Capture the cell that displays the provided text and extract its [X, Y] central coordinate. 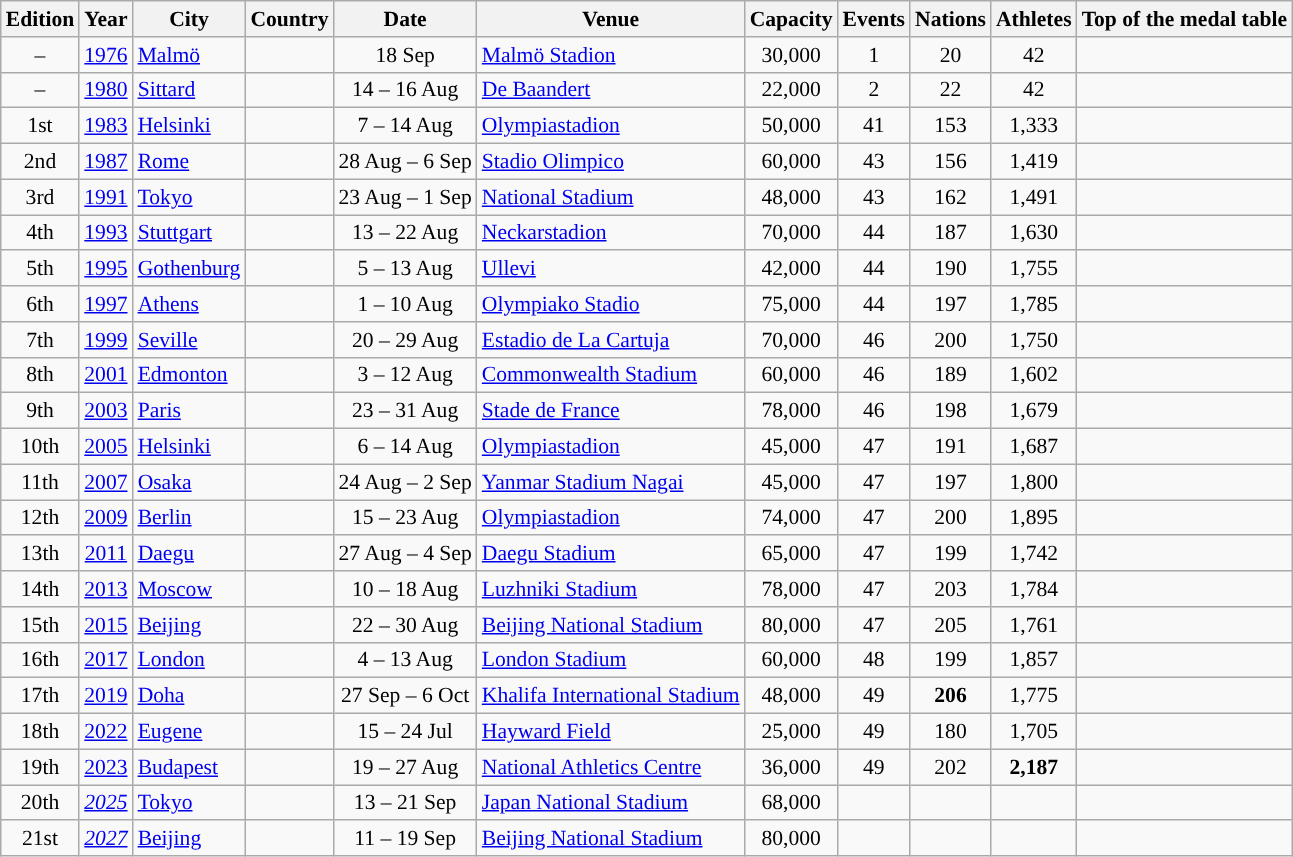
1st [40, 126]
22 – 30 Aug [406, 625]
203 [950, 589]
3 – 12 Aug [406, 375]
Budapest [190, 767]
198 [950, 411]
36,000 [792, 767]
Osaka [190, 482]
1987 [106, 162]
2011 [106, 554]
2017 [106, 660]
2027 [106, 839]
2nd [40, 162]
Venue [611, 19]
1,679 [1034, 411]
Year [106, 19]
Gothenburg [190, 269]
1,491 [1034, 197]
9th [40, 411]
3rd [40, 197]
Japan National Stadium [611, 803]
13 – 21 Sep [406, 803]
23 Aug – 1 Sep [406, 197]
Olympiako Stadio [611, 304]
London Stadium [611, 660]
1,761 [1034, 625]
De Baandert [611, 90]
2001 [106, 375]
8th [40, 375]
17th [40, 696]
190 [950, 269]
65,000 [792, 554]
15 – 23 Aug [406, 518]
Estadio de La Cartuja [611, 340]
1,755 [1034, 269]
Moscow [190, 589]
1,800 [1034, 482]
1,857 [1034, 660]
Nations [950, 19]
1999 [106, 340]
18th [40, 732]
Date [406, 19]
205 [950, 625]
19 – 27 Aug [406, 767]
156 [950, 162]
12th [40, 518]
Events [874, 19]
30,000 [792, 55]
Yanmar Stadium Nagai [611, 482]
Doha [190, 696]
27 Sep – 6 Oct [406, 696]
20th [40, 803]
Country [289, 19]
1,419 [1034, 162]
Stuttgart [190, 233]
2,187 [1034, 767]
6th [40, 304]
27 Aug – 4 Sep [406, 554]
2 [874, 90]
1,602 [1034, 375]
Athens [190, 304]
68,000 [792, 803]
10 – 18 Aug [406, 589]
Athletes [1034, 19]
14th [40, 589]
1,705 [1034, 732]
189 [950, 375]
Paris [190, 411]
Top of the medal table [1185, 19]
1,630 [1034, 233]
1993 [106, 233]
180 [950, 732]
Luzhniki Stadium [611, 589]
187 [950, 233]
11 – 19 Sep [406, 839]
50,000 [792, 126]
Stadio Olimpico [611, 162]
2019 [106, 696]
6 – 14 Aug [406, 447]
20 – 29 Aug [406, 340]
2015 [106, 625]
1,750 [1034, 340]
National Athletics Centre [611, 767]
National Stadium [611, 197]
1,775 [1034, 696]
22 [950, 90]
1,784 [1034, 589]
Hayward Field [611, 732]
191 [950, 447]
Berlin [190, 518]
16th [40, 660]
18 Sep [406, 55]
10th [40, 447]
1980 [106, 90]
1995 [106, 269]
Ullevi [611, 269]
1,687 [1034, 447]
1,333 [1034, 126]
19th [40, 767]
2022 [106, 732]
14 – 16 Aug [406, 90]
Edmonton [190, 375]
4th [40, 233]
15 – 24 Jul [406, 732]
Neckarstadion [611, 233]
2025 [106, 803]
2009 [106, 518]
Eugene [190, 732]
5th [40, 269]
Daegu Stadium [611, 554]
23 – 31 Aug [406, 411]
Seville [190, 340]
202 [950, 767]
21st [40, 839]
1997 [106, 304]
2007 [106, 482]
7 – 14 Aug [406, 126]
74,000 [792, 518]
Malmö Stadion [611, 55]
Capacity [792, 19]
15th [40, 625]
Edition [40, 19]
162 [950, 197]
22,000 [792, 90]
75,000 [792, 304]
London [190, 660]
1,785 [1034, 304]
7th [40, 340]
Stade de France [611, 411]
Khalifa International Stadium [611, 696]
5 – 13 Aug [406, 269]
4 – 13 Aug [406, 660]
48 [874, 660]
Sittard [190, 90]
1,895 [1034, 518]
20 [950, 55]
1983 [106, 126]
2003 [106, 411]
25,000 [792, 732]
206 [950, 696]
1 [874, 55]
1976 [106, 55]
1 – 10 Aug [406, 304]
2013 [106, 589]
2023 [106, 767]
1991 [106, 197]
1,742 [1034, 554]
11th [40, 482]
153 [950, 126]
41 [874, 126]
13 – 22 Aug [406, 233]
42,000 [792, 269]
Commonwealth Stadium [611, 375]
24 Aug – 2 Sep [406, 482]
City [190, 19]
28 Aug – 6 Sep [406, 162]
Rome [190, 162]
13th [40, 554]
2005 [106, 447]
Malmö [190, 55]
Daegu [190, 554]
